Pinpoint the cell where the given text exists, returning its [X, Y] midpoint coordinate. 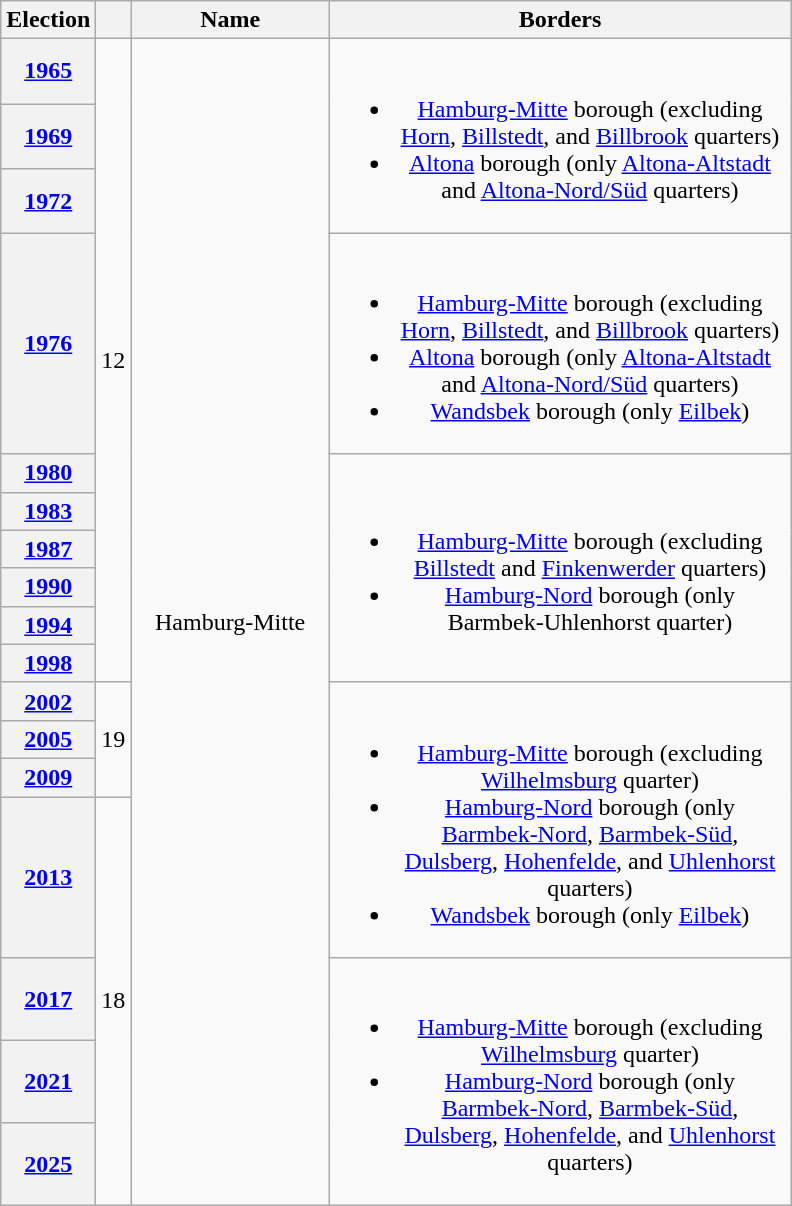
Borders [560, 20]
2025 [48, 1164]
1990 [48, 587]
Name [230, 20]
1987 [48, 549]
1965 [48, 72]
2009 [48, 777]
Election [48, 20]
12 [114, 361]
1998 [48, 663]
Hamburg-Mitte [230, 622]
Hamburg-Mitte borough (excluding Horn, Billstedt, and Billbrook quarters)Altona borough (only Altona-Altstadt and Altona-Nord/Süd quarters) [560, 136]
2013 [48, 876]
19 [114, 739]
1976 [48, 344]
2021 [48, 1082]
1969 [48, 136]
1980 [48, 473]
2002 [48, 701]
1983 [48, 511]
1972 [48, 200]
2017 [48, 998]
Hamburg-Mitte borough (excluding Billstedt and Finkenwerder quarters)Hamburg-Nord borough (only Barmbek-Uhlenhorst quarter) [560, 568]
2005 [48, 739]
1994 [48, 625]
18 [114, 1000]
